Scan for the cell matching the given text and deliver its [X, Y] coordinate at center. 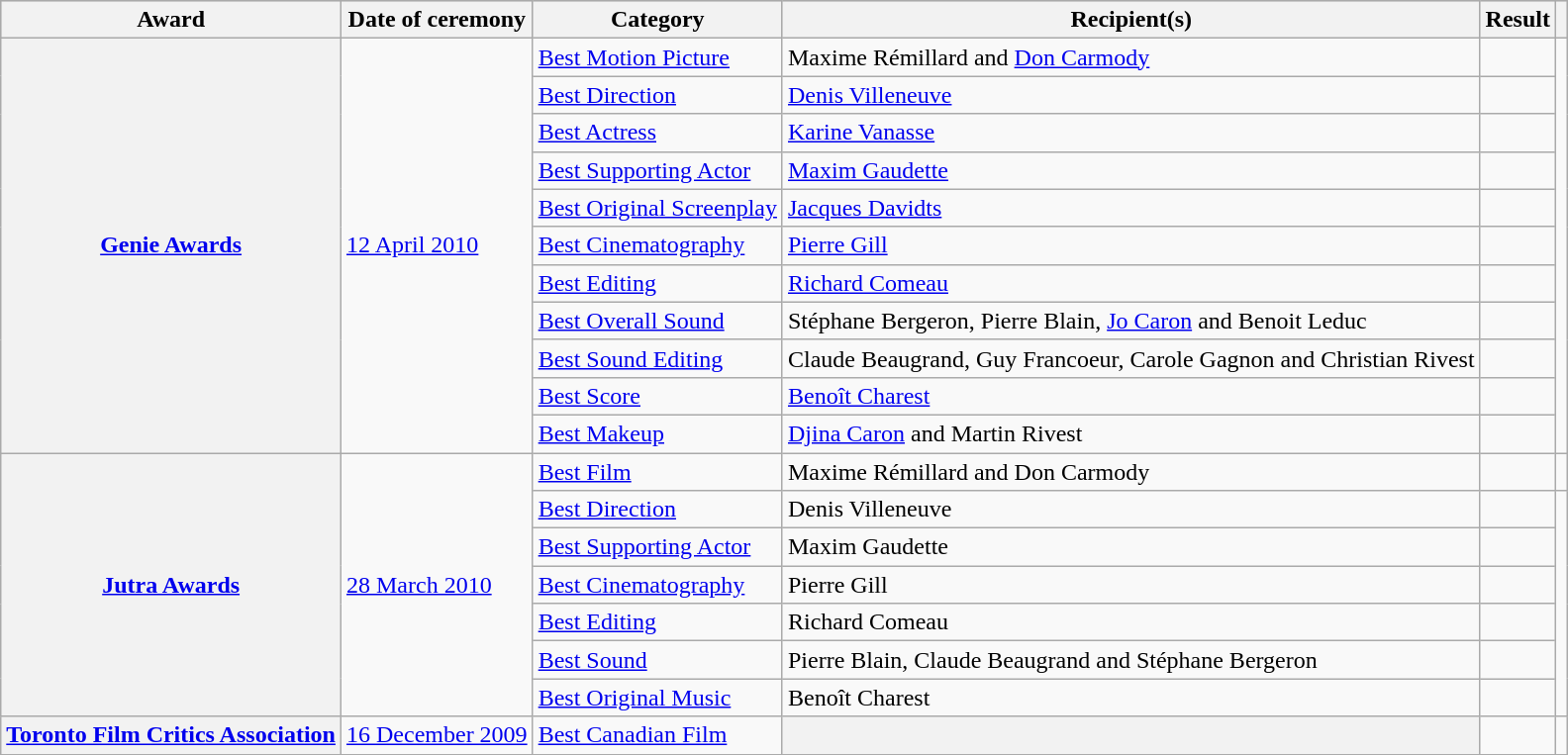
12 April 2010 [437, 245]
28 March 2010 [437, 585]
Best Sound [657, 660]
Best Makeup [657, 433]
Karine Vanasse [1130, 133]
Recipient(s) [1130, 20]
Jutra Awards [171, 585]
Award [171, 20]
Best Score [657, 396]
16 December 2009 [437, 735]
Best Motion Picture [657, 57]
Stéphane Bergeron, Pierre Blain, Jo Caron and Benoit Leduc [1130, 321]
Claude Beaugrand, Guy Francoeur, Carole Gagnon and Christian Rivest [1130, 358]
Best Sound Editing [657, 358]
Category [657, 20]
Toronto Film Critics Association [171, 735]
Best Canadian Film [657, 735]
Djina Caron and Martin Rivest [1130, 433]
Best Original Music [657, 698]
Date of ceremony [437, 20]
Best Actress [657, 133]
Result [1518, 20]
Best Film [657, 472]
Best Original Screenplay [657, 208]
Jacques Davidts [1130, 208]
Genie Awards [171, 245]
Best Overall Sound [657, 321]
Pierre Blain, Claude Beaugrand and Stéphane Bergeron [1130, 660]
